For the text-containing cell, return its midpoint in (x, y) coordinate format. 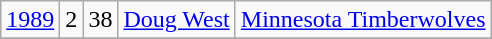
Minnesota Timberwolves (363, 20)
2 (72, 20)
Doug West (176, 20)
1989 (30, 20)
38 (100, 20)
